Determine the (x, y) coordinate at the center of the cell enclosing the given text.  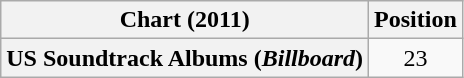
Position (416, 20)
23 (416, 58)
US Soundtrack Albums (Billboard) (185, 58)
Chart (2011) (185, 20)
